Pinpoint the cell where the given text exists, returning its (X, Y) midpoint coordinate. 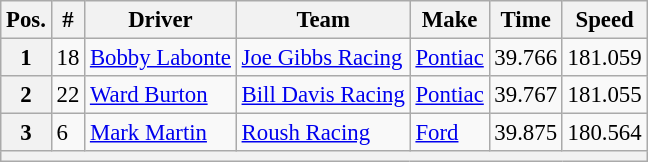
Ward Burton (161, 95)
1 (26, 58)
Pos. (26, 20)
3 (26, 133)
Roush Racing (323, 133)
181.059 (604, 58)
Ford (450, 133)
Mark Martin (161, 133)
18 (68, 58)
Make (450, 20)
39.766 (526, 58)
180.564 (604, 133)
6 (68, 133)
Joe Gibbs Racing (323, 58)
2 (26, 95)
Time (526, 20)
39.875 (526, 133)
22 (68, 95)
Team (323, 20)
# (68, 20)
181.055 (604, 95)
Driver (161, 20)
Bobby Labonte (161, 58)
Speed (604, 20)
Bill Davis Racing (323, 95)
39.767 (526, 95)
